Scan for the cell matching the given text and deliver its [x, y] coordinate at center. 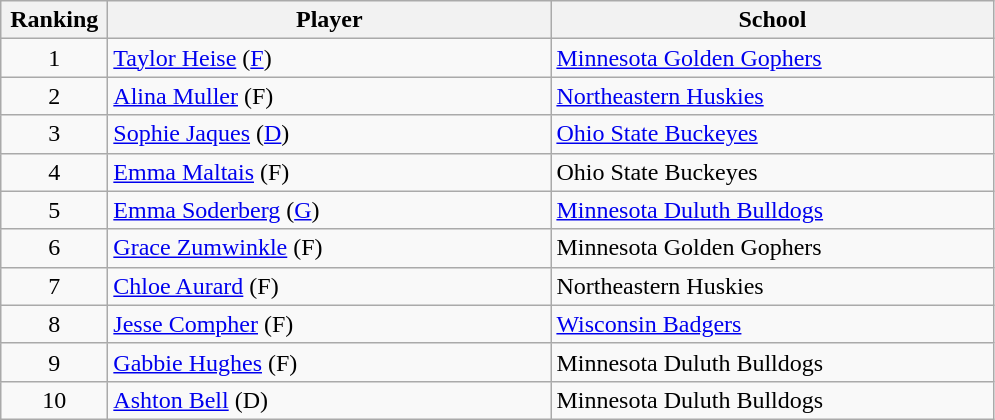
3 [54, 134]
Ashton Bell (D) [330, 400]
Emma Soderberg (G) [330, 210]
Jesse Compher (F) [330, 324]
Emma Maltais (F) [330, 172]
2 [54, 96]
6 [54, 248]
7 [54, 286]
8 [54, 324]
Player [330, 20]
Grace Zumwinkle (F) [330, 248]
Ranking [54, 20]
School [772, 20]
9 [54, 362]
10 [54, 400]
Taylor Heise (F) [330, 58]
Alina Muller (F) [330, 96]
5 [54, 210]
Sophie Jaques (D) [330, 134]
Wisconsin Badgers [772, 324]
Gabbie Hughes (F) [330, 362]
1 [54, 58]
4 [54, 172]
Chloe Aurard (F) [330, 286]
